Identify which cell holds the provided text, then report its (x, y) central coordinate. 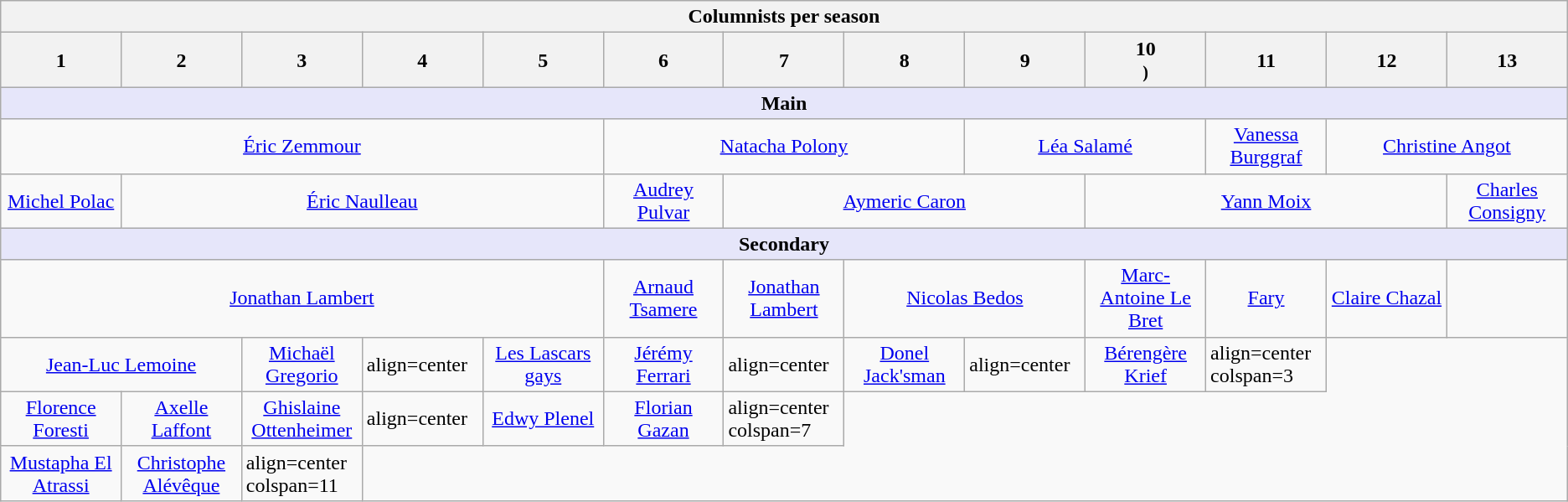
Secondary (784, 244)
Yann Moix (1266, 201)
Nicolas Bedos (965, 298)
Bérengère Krief (1146, 364)
10) (1146, 60)
9 (1025, 60)
Charles Consigny (1507, 201)
Florence Foresti (61, 419)
Christine Angot (1447, 146)
Les Lascars gays (543, 364)
Marc-Antoine Le Bret (1146, 298)
Main (784, 103)
Éric Naulleau (363, 201)
align=center colspan=7 (784, 419)
Éric Zemmour (302, 146)
Fary (1266, 298)
4 (422, 60)
Audrey Pulvar (663, 201)
6 (663, 60)
Columnists per season (784, 17)
align=center colspan=3 (1266, 364)
1 (61, 60)
Ghislaine Ottenheimer (302, 419)
Jérémy Ferrari (663, 364)
11 (1266, 60)
Aymeric Caron (905, 201)
Florian Gazan (663, 419)
3 (302, 60)
Michaël Gregorio (302, 364)
Michel Polac (61, 201)
8 (905, 60)
5 (543, 60)
align=center colspan=11 (302, 473)
Edwy Plenel (543, 419)
Vanessa Burggraf (1266, 146)
Natacha Polony (784, 146)
2 (182, 60)
Christophe Alévêque (182, 473)
Mustapha El Atrassi (61, 473)
Arnaud Tsamere (663, 298)
13 (1507, 60)
7 (784, 60)
Jean-Luc Lemoine (121, 364)
Donel Jack'sman (905, 364)
Claire Chazal (1387, 298)
Léa Salamé (1086, 146)
12 (1387, 60)
Axelle Laffont (182, 419)
